Provide the [x, y] coordinate of the cell's center where the given text is located.  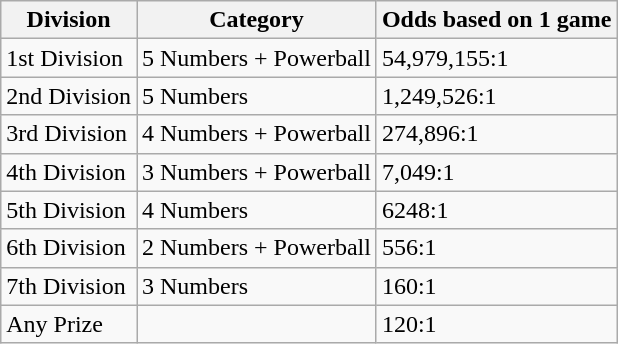
54,979,155:1 [496, 58]
2nd Division [69, 96]
7th Division [69, 286]
4 Numbers + Powerball [256, 134]
160:1 [496, 286]
120:1 [496, 324]
6248:1 [496, 210]
Category [256, 20]
3rd Division [69, 134]
7,049:1 [496, 172]
4th Division [69, 172]
Odds based on 1 game [496, 20]
Division [69, 20]
4 Numbers [256, 210]
1,249,526:1 [496, 96]
3 Numbers + Powerball [256, 172]
5th Division [69, 210]
2 Numbers + Powerball [256, 248]
6th Division [69, 248]
5 Numbers + Powerball [256, 58]
Any Prize [69, 324]
274,896:1 [496, 134]
1st Division [69, 58]
3 Numbers [256, 286]
5 Numbers [256, 96]
556:1 [496, 248]
